Return (X, Y) of the center of cell containing provided text 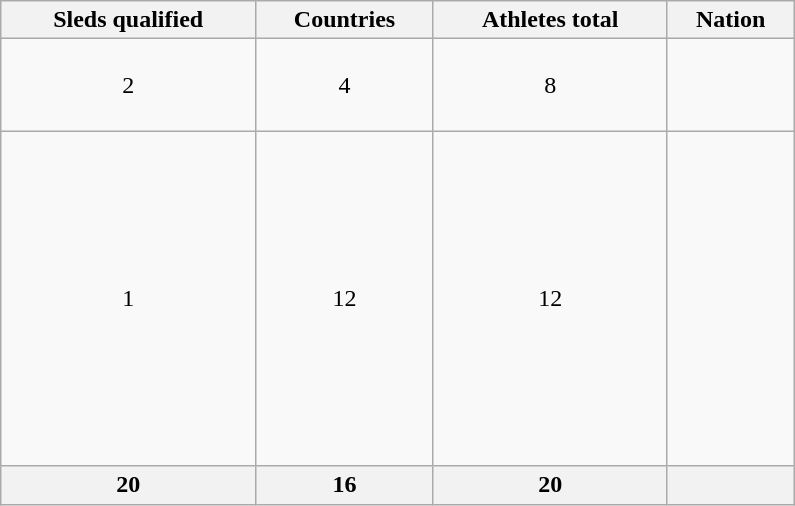
1 (128, 298)
4 (345, 85)
Athletes total (550, 20)
Countries (345, 20)
Sleds qualified (128, 20)
2 (128, 85)
16 (345, 485)
Nation (730, 20)
8 (550, 85)
